Detect which cell encompasses the target text, then output its [X, Y] center coordinate. 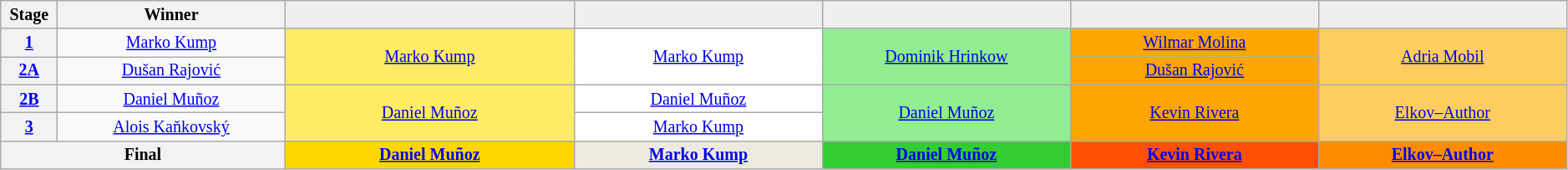
Alois Kaňkovský [171, 127]
Adria Mobil [1442, 57]
Wilmar Molina [1195, 44]
3 [29, 127]
2A [29, 70]
Stage [29, 15]
Winner [171, 15]
2B [29, 99]
1 [29, 44]
Final [143, 154]
Dominik Hrinkow [946, 57]
